From the cell containing the given text, extract its center point as (X, Y) coordinate. 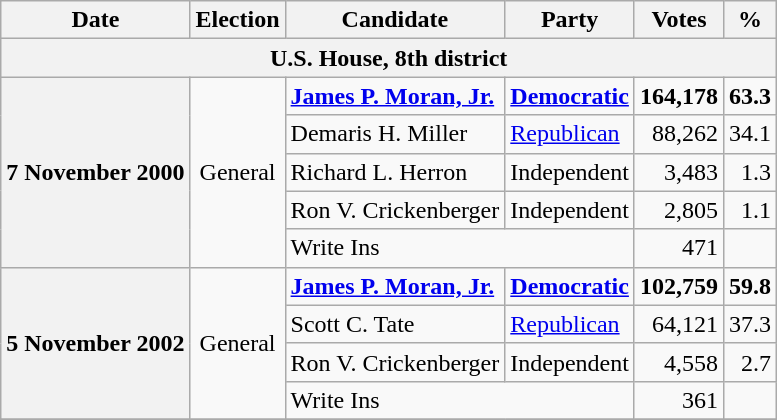
1.3 (750, 172)
Demaris H. Miller (395, 134)
88,262 (678, 134)
Election (238, 20)
% (750, 20)
Richard L. Herron (395, 172)
Party (570, 20)
2,805 (678, 210)
63.3 (750, 96)
Scott C. Tate (395, 324)
Date (96, 20)
102,759 (678, 286)
37.3 (750, 324)
361 (678, 400)
5 November 2002 (96, 343)
4,558 (678, 362)
59.8 (750, 286)
U.S. House, 8th district (389, 58)
34.1 (750, 134)
1.1 (750, 210)
2.7 (750, 362)
Votes (678, 20)
64,121 (678, 324)
471 (678, 248)
164,178 (678, 96)
Candidate (395, 20)
7 November 2000 (96, 172)
3,483 (678, 172)
